Search for the cell housing the specified text and yield its [x, y] center coordinate. 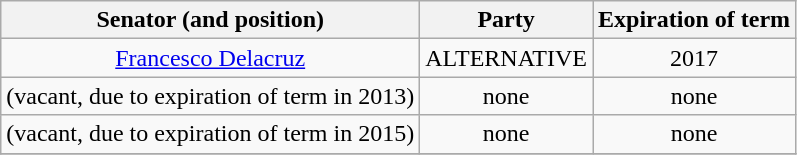
Francesco Delacruz [210, 58]
(vacant, due to expiration of term in 2015) [210, 134]
Senator (and position) [210, 20]
2017 [694, 58]
ALTERNATIVE [506, 58]
Expiration of term [694, 20]
(vacant, due to expiration of term in 2013) [210, 96]
Party [506, 20]
